Output the [x, y] coordinate of the center of the cell containing the given text.  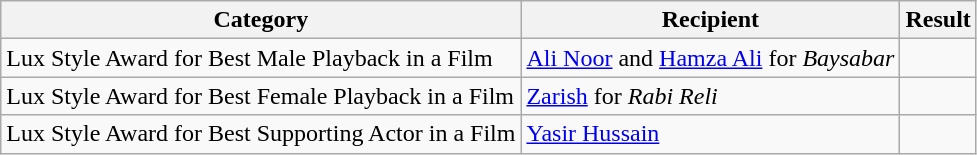
Lux Style Award for Best Male Playback in a Film [261, 58]
Category [261, 20]
Recipient [710, 20]
Zarish for Rabi Reli [710, 96]
Ali Noor and Hamza Ali for Baysabar [710, 58]
Lux Style Award for Best Supporting Actor in a Film [261, 134]
Lux Style Award for Best Female Playback in a Film [261, 96]
Result [938, 20]
Yasir Hussain [710, 134]
